Detect which cell encompasses the target text, then output its (x, y) center coordinate. 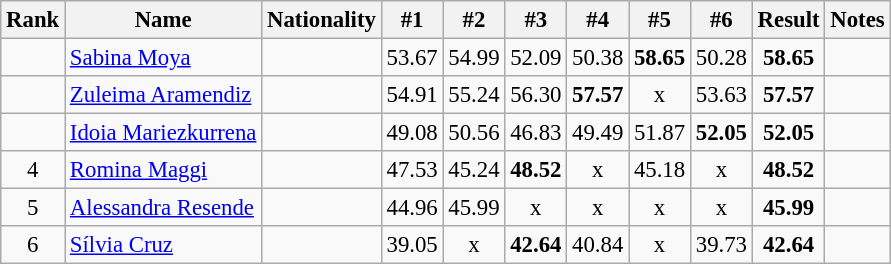
Sabina Moya (164, 58)
54.91 (412, 95)
51.87 (660, 133)
6 (33, 245)
Name (164, 20)
#2 (474, 20)
47.53 (412, 170)
#3 (536, 20)
39.05 (412, 245)
49.49 (598, 133)
Notes (858, 20)
49.08 (412, 133)
46.83 (536, 133)
53.67 (412, 58)
Idoia Mariezkurrena (164, 133)
Zuleima Aramendiz (164, 95)
Rank (33, 20)
Nationality (322, 20)
39.73 (721, 245)
50.56 (474, 133)
Result (788, 20)
55.24 (474, 95)
4 (33, 170)
#5 (660, 20)
40.84 (598, 245)
Romina Maggi (164, 170)
#6 (721, 20)
54.99 (474, 58)
45.24 (474, 170)
50.38 (598, 58)
#1 (412, 20)
5 (33, 208)
45.18 (660, 170)
52.09 (536, 58)
56.30 (536, 95)
50.28 (721, 58)
53.63 (721, 95)
44.96 (412, 208)
Sílvia Cruz (164, 245)
Alessandra Resende (164, 208)
#4 (598, 20)
